Pinpoint the cell where the given text exists, returning its (x, y) midpoint coordinate. 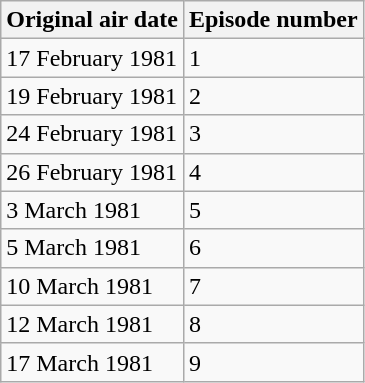
17 March 1981 (92, 362)
5 March 1981 (92, 248)
Original air date (92, 20)
6 (273, 248)
3 (273, 134)
24 February 1981 (92, 134)
10 March 1981 (92, 286)
17 February 1981 (92, 58)
9 (273, 362)
19 February 1981 (92, 96)
8 (273, 324)
26 February 1981 (92, 172)
5 (273, 210)
12 March 1981 (92, 324)
2 (273, 96)
1 (273, 58)
Episode number (273, 20)
7 (273, 286)
3 March 1981 (92, 210)
4 (273, 172)
